Detect which cell encompasses the target text, then output its (x, y) center coordinate. 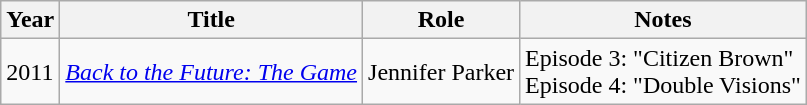
Notes (664, 20)
Role (442, 20)
Back to the Future: The Game (212, 72)
2011 (30, 72)
Year (30, 20)
Episode 3: "Citizen Brown"Episode 4: "Double Visions" (664, 72)
Jennifer Parker (442, 72)
Title (212, 20)
